Locate the cell with the specified text and output its [X, Y] center coordinate. 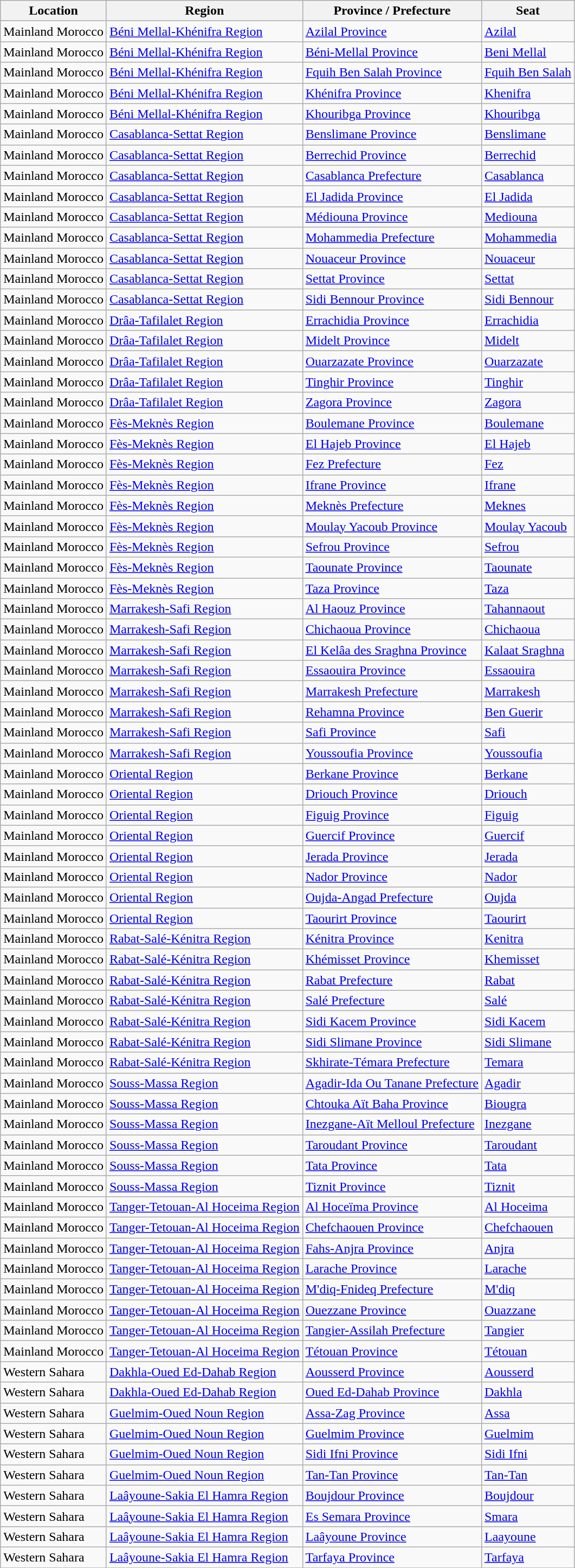
El Kelâa des Sraghna Province [392, 650]
Tata Province [392, 1165]
Figuig [528, 815]
Essaouira [528, 671]
Al Haouz Province [392, 609]
Tinghir Province [392, 382]
Beni Mellal [528, 52]
Nouaceur [528, 258]
Sidi Slimane [528, 1042]
El Jadida Province [392, 196]
Chefchaouen Province [392, 1227]
Boujdour Province [392, 1495]
Moulay Yacoub [528, 526]
Nador Province [392, 877]
Mohammedia Prefecture [392, 237]
Es Semara Province [392, 1516]
Sidi Kacem Province [392, 1021]
Azilal [528, 31]
Tiznit Province [392, 1186]
Larache Province [392, 1269]
Ifrane Province [392, 485]
Taroudant [528, 1145]
Tahannaout [528, 609]
Sidi Bennour [528, 300]
Taza Province [392, 588]
Al Hoceima [528, 1207]
Settat Province [392, 279]
Casablanca [528, 176]
Inezgane [528, 1124]
Chefchaouen [528, 1227]
Assa-Zag Province [392, 1413]
Benslimane Province [392, 134]
Marrakesh [528, 691]
Salé [528, 1001]
Jerada Province [392, 856]
Chichaoua [528, 630]
Meknès Prefecture [392, 506]
Mediouna [528, 217]
Berrechid [528, 155]
Taourirt [528, 918]
Khémisset Province [392, 960]
Kalaat Sraghna [528, 650]
Nador [528, 877]
Sidi Slimane Province [392, 1042]
Médiouna Province [392, 217]
Mohammedia [528, 237]
Fez Prefecture [392, 464]
Laayoune [528, 1537]
Chtouka Aït Baha Province [392, 1104]
Boulemane [528, 423]
Tan-Tan Province [392, 1475]
Skhirate-Témara Prefecture [392, 1062]
Salé Prefecture [392, 1001]
Safi [528, 733]
Fez [528, 464]
Temara [528, 1062]
Rabat [528, 980]
El Hajeb [528, 444]
Dakhla [528, 1392]
Midelt Province [392, 341]
Kénitra Province [392, 939]
Location [54, 11]
Region [204, 11]
Fquih Ben Salah Province [392, 73]
Benslimane [528, 134]
Tarfaya Province [392, 1557]
Figuig Province [392, 815]
Khénifra Province [392, 93]
Tinghir [528, 382]
Guercif Province [392, 835]
Nouaceur Province [392, 258]
Rehamna Province [392, 712]
Oujda-Angad Prefecture [392, 897]
Sidi Kacem [528, 1021]
Jerada [528, 856]
Aousserd Province [392, 1372]
Moulay Yacoub Province [392, 526]
Khenifra [528, 93]
Guercif [528, 835]
Smara [528, 1516]
Fahs-Anjra Province [392, 1248]
Driouch [528, 794]
Aousserd [528, 1372]
Inezgane-Aït Melloul Prefecture [392, 1124]
Casablanca Prefecture [392, 176]
Boulemane Province [392, 423]
Tétouan Province [392, 1351]
Sidi Ifni [528, 1454]
Oued Ed-Dahab Province [392, 1392]
Tétouan [528, 1351]
Assa [528, 1413]
Khemisset [528, 960]
Khouribga [528, 114]
Tarfaya [528, 1557]
Tangier [528, 1331]
Driouch Province [392, 794]
Province / Prefecture [392, 11]
Al Hoceïma Province [392, 1207]
Anjra [528, 1248]
Sidi Ifni Province [392, 1454]
Ouazzane [528, 1310]
Taroudant Province [392, 1145]
Seat [528, 11]
Ben Guerir [528, 712]
Oujda [528, 897]
Béni-Mellal Province [392, 52]
M'diq [528, 1290]
Larache [528, 1269]
Chichaoua Province [392, 630]
Midelt [528, 341]
Essaouira Province [392, 671]
Youssoufia Province [392, 753]
Kenitra [528, 939]
Agadir [528, 1083]
Taounate Province [392, 567]
Settat [528, 279]
Zagora [528, 403]
Berkane [528, 774]
El Hajeb Province [392, 444]
Boujdour [528, 1495]
Sefrou [528, 547]
Errachidia Province [392, 320]
Taounate [528, 567]
Youssoufia [528, 753]
Errachidia [528, 320]
Zagora Province [392, 403]
Azilal Province [392, 31]
Fquih Ben Salah [528, 73]
Taourirt Province [392, 918]
Marrakesh Prefecture [392, 691]
Ouezzane Province [392, 1310]
Safi Province [392, 733]
Taza [528, 588]
Sefrou Province [392, 547]
Agadir-Ida Ou Tanane Prefecture [392, 1083]
Tangier-Assilah Prefecture [392, 1331]
Rabat Prefecture [392, 980]
El Jadida [528, 196]
M'diq-Fnideq Prefecture [392, 1290]
Ifrane [528, 485]
Guelmim [528, 1434]
Ouarzazate [528, 361]
Laâyoune Province [392, 1537]
Biougra [528, 1104]
Tan-Tan [528, 1475]
Berkane Province [392, 774]
Guelmim Province [392, 1434]
Ouarzazate Province [392, 361]
Berrechid Province [392, 155]
Meknes [528, 506]
Sidi Bennour Province [392, 300]
Khouribga Province [392, 114]
Tata [528, 1165]
Tiznit [528, 1186]
